For the text-containing cell, return its midpoint in (X, Y) coordinate format. 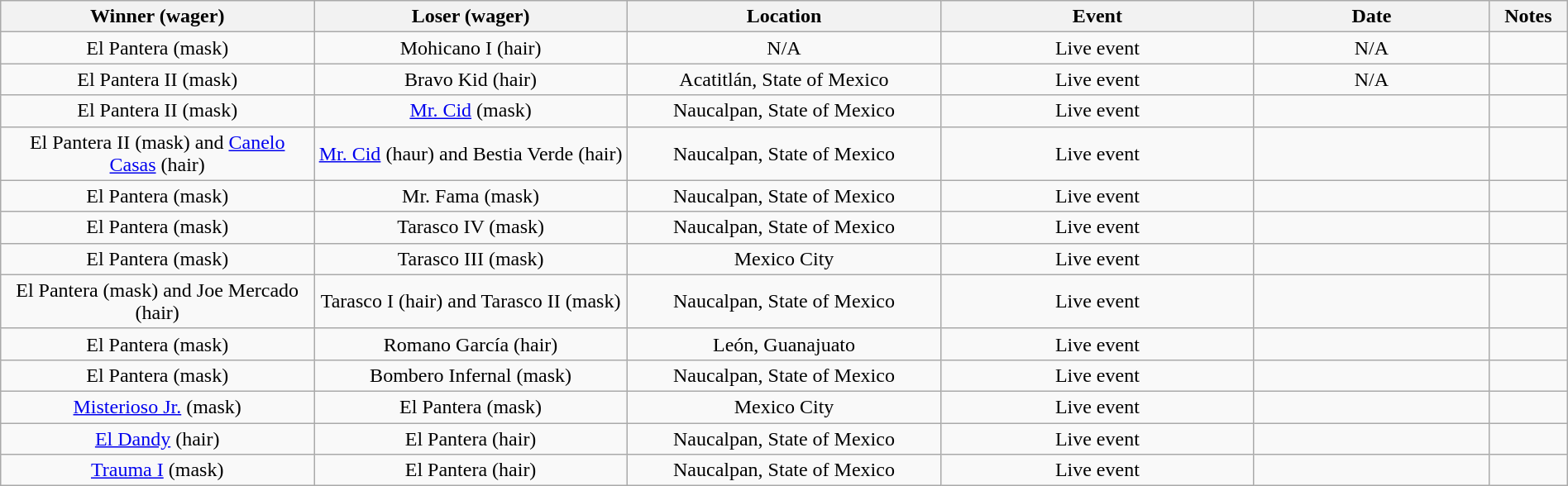
Tarasco I (hair) and Tarasco II (mask) (471, 301)
Mr. Cid (mask) (471, 111)
Mr. Cid (haur) and Bestia Verde (hair) (471, 154)
Tarasco IV (mask) (471, 227)
Loser (wager) (471, 17)
Romano García (hair) (471, 344)
El Dandy (hair) (157, 439)
Mohicano I (hair) (471, 48)
Tarasco III (mask) (471, 259)
Acatitlán, State of Mexico (784, 79)
Mr. Fama (mask) (471, 196)
Bombero Infernal (mask) (471, 375)
Misterioso Jr. (mask) (157, 407)
El Pantera II (mask) and Canelo Casas (hair) (157, 154)
Notes (1528, 17)
El Pantera (mask) and Joe Mercado (hair) (157, 301)
Winner (wager) (157, 17)
Event (1097, 17)
León, Guanajuato (784, 344)
Date (1371, 17)
Trauma I (mask) (157, 470)
Bravo Kid (hair) (471, 79)
Location (784, 17)
